Scan for the cell matching the given text and deliver its [X, Y] coordinate at center. 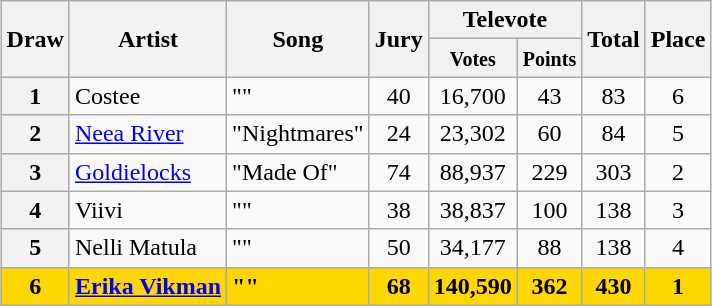
Costee [148, 96]
16,700 [472, 96]
229 [549, 172]
430 [614, 286]
43 [549, 96]
Artist [148, 39]
362 [549, 286]
Votes [472, 58]
50 [398, 248]
60 [549, 134]
84 [614, 134]
38,837 [472, 210]
140,590 [472, 286]
"Made Of" [298, 172]
303 [614, 172]
Song [298, 39]
"Nightmares" [298, 134]
Nelli Matula [148, 248]
40 [398, 96]
Place [678, 39]
Erika Vikman [148, 286]
83 [614, 96]
88 [549, 248]
Televote [504, 20]
Points [549, 58]
24 [398, 134]
34,177 [472, 248]
Goldielocks [148, 172]
74 [398, 172]
68 [398, 286]
Viivi [148, 210]
Draw [35, 39]
23,302 [472, 134]
88,937 [472, 172]
Jury [398, 39]
Total [614, 39]
Neea River [148, 134]
38 [398, 210]
100 [549, 210]
